Detect which cell encompasses the target text, then output its (X, Y) center coordinate. 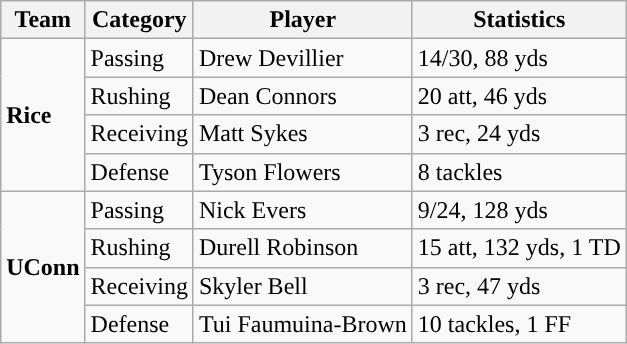
3 rec, 47 yds (519, 286)
10 tackles, 1 FF (519, 324)
3 rec, 24 yds (519, 134)
14/30, 88 yds (519, 58)
Nick Evers (302, 210)
Statistics (519, 20)
Drew Devillier (302, 58)
Team (43, 20)
Skyler Bell (302, 286)
UConn (43, 267)
Player (302, 20)
Category (139, 20)
Durell Robinson (302, 248)
9/24, 128 yds (519, 210)
Tui Faumuina-Brown (302, 324)
Matt Sykes (302, 134)
8 tackles (519, 172)
Tyson Flowers (302, 172)
20 att, 46 yds (519, 96)
15 att, 132 yds, 1 TD (519, 248)
Dean Connors (302, 96)
Rice (43, 115)
